Scan for the cell matching the given text and deliver its (x, y) coordinate at center. 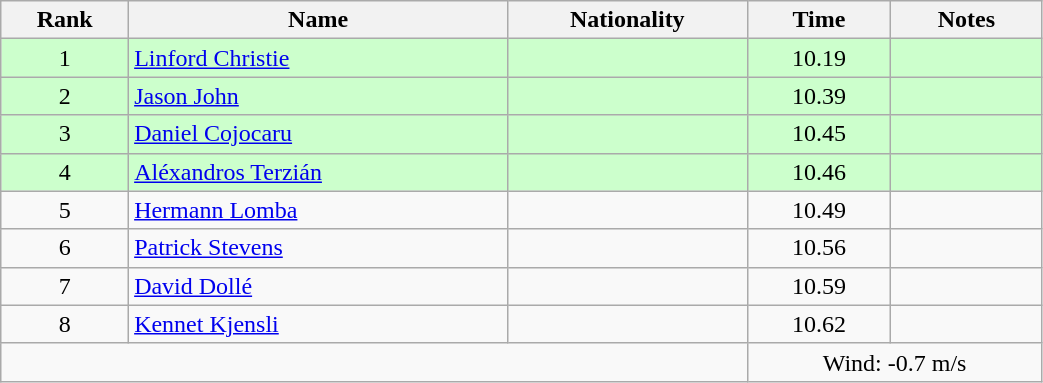
10.45 (819, 134)
Jason John (318, 96)
Wind: -0.7 m/s (894, 362)
8 (65, 324)
5 (65, 210)
6 (65, 248)
Nationality (628, 20)
Hermann Lomba (318, 210)
Notes (966, 20)
Time (819, 20)
Aléxandros Terzián (318, 172)
Daniel Cojocaru (318, 134)
Name (318, 20)
10.59 (819, 286)
1 (65, 58)
10.49 (819, 210)
10.62 (819, 324)
10.39 (819, 96)
10.56 (819, 248)
Rank (65, 20)
10.46 (819, 172)
2 (65, 96)
3 (65, 134)
7 (65, 286)
Patrick Stevens (318, 248)
Kennet Kjensli (318, 324)
David Dollé (318, 286)
10.19 (819, 58)
Linford Christie (318, 58)
4 (65, 172)
